Detect which cell encompasses the target text, then output its (x, y) center coordinate. 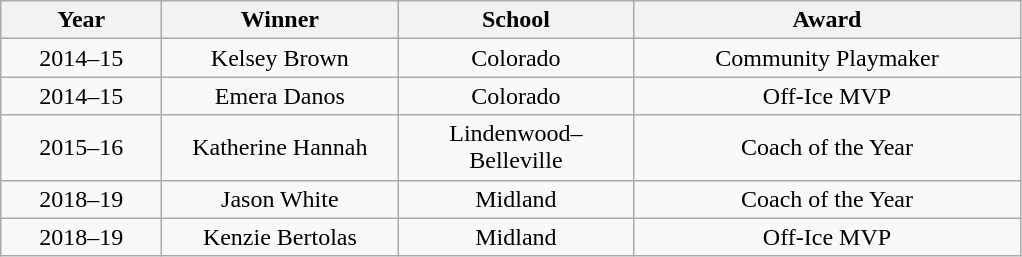
School (516, 20)
Kelsey Brown (280, 58)
Winner (280, 20)
Katherine Hannah (280, 148)
Lindenwood–Belleville (516, 148)
Kenzie Bertolas (280, 237)
Emera Danos (280, 96)
Jason White (280, 199)
Year (82, 20)
Community Playmaker (827, 58)
Award (827, 20)
2015–16 (82, 148)
